Detect which cell encompasses the target text, then output its (x, y) center coordinate. 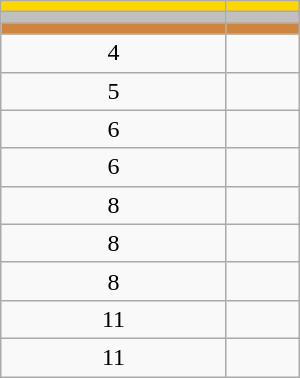
5 (114, 91)
4 (114, 53)
